Determine the [X, Y] coordinate at the center of the cell enclosing the given text.  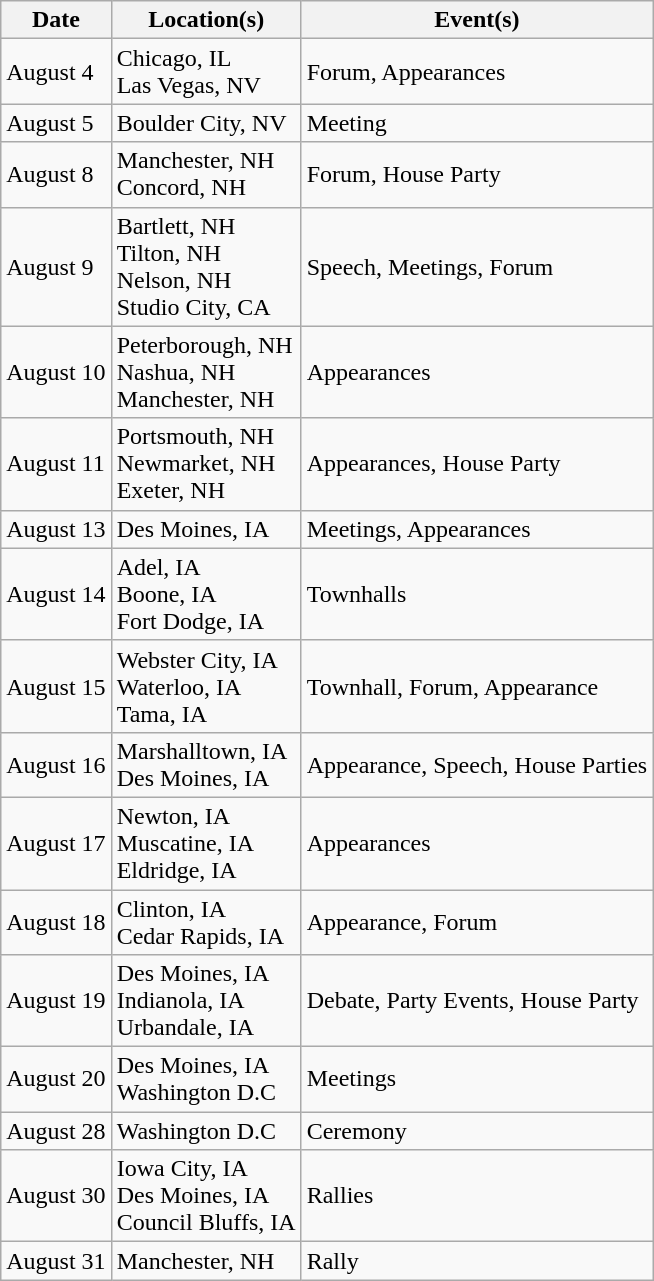
August 31 [56, 1261]
August 9 [56, 266]
Ceremony [477, 1131]
Manchester, NH Concord, NH [206, 174]
Iowa City, IA Des Moines, IA Council Bluffs, IA [206, 1196]
Adel, IA Boone, IA Fort Dodge, IA [206, 594]
Appearance, Speech, House Parties [477, 764]
Debate, Party Events, House Party [477, 1001]
Des Moines, IA Indianola, IA Urbandale, IA [206, 1001]
Event(s) [477, 20]
Washington D.C [206, 1131]
Date [56, 20]
August 19 [56, 1001]
Rally [477, 1261]
Des Moines, IA Washington D.C [206, 1080]
Meetings, Appearances [477, 529]
Portsmouth, NH Newmarket, NH Exeter, NH [206, 464]
Appearances, House Party [477, 464]
Appearance, Forum [477, 922]
Marshalltown, IA Des Moines, IA [206, 764]
August 10 [56, 372]
Bartlett, NH Tilton, NH Nelson, NH Studio City, CA [206, 266]
Forum, Appearances [477, 72]
Peterborough, NH Nashua, NH Manchester, NH [206, 372]
August 5 [56, 123]
August 14 [56, 594]
August 15 [56, 686]
Townhall, Forum, Appearance [477, 686]
August 4 [56, 72]
August 20 [56, 1080]
August 28 [56, 1131]
Newton, IA Muscatine, IA Eldridge, IA [206, 843]
Des Moines, IA [206, 529]
Boulder City, NV [206, 123]
Speech, Meetings, Forum [477, 266]
August 13 [56, 529]
Townhalls [477, 594]
August 11 [56, 464]
Forum, House Party [477, 174]
August 30 [56, 1196]
August 18 [56, 922]
Location(s) [206, 20]
August 16 [56, 764]
Meeting [477, 123]
Manchester, NH [206, 1261]
Webster City, IA Waterloo, IA Tama, IA [206, 686]
Rallies [477, 1196]
August 17 [56, 843]
Clinton, IA Cedar Rapids, IA [206, 922]
Meetings [477, 1080]
August 8 [56, 174]
Chicago, IL Las Vegas, NV [206, 72]
